Return [X, Y] of the center of cell containing provided text 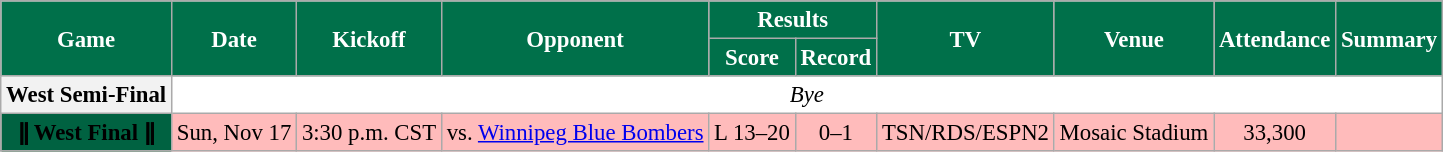
33,300 [1275, 133]
0–1 [836, 133]
Score [752, 58]
West Semi-Final [86, 95]
Date [234, 38]
Summary [1390, 38]
Bye [806, 95]
Record [836, 58]
TV [966, 38]
Mosaic Stadium [1134, 133]
Kickoff [370, 38]
Opponent [574, 38]
Sun, Nov 17 [234, 133]
vs. Winnipeg Blue Bombers [574, 133]
Attendance [1275, 38]
Results [793, 20]
Venue [1134, 38]
L 13–20 [752, 133]
ǁ West Final ǁ [86, 133]
3:30 p.m. CST [370, 133]
Game [86, 38]
TSN/RDS/ESPN2 [966, 133]
